Pinpoint the cell where the given text exists, returning its (x, y) midpoint coordinate. 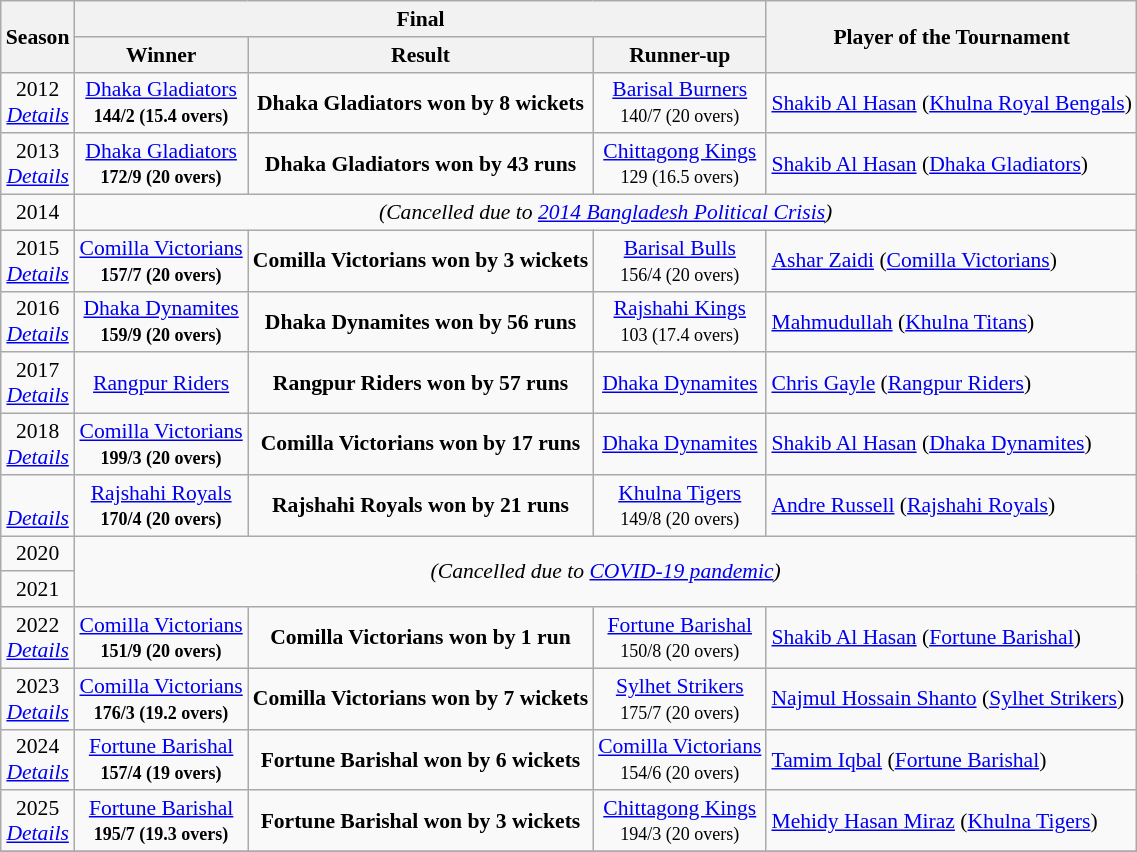
Result (420, 55)
Dhaka Gladiators 172/9 (20 overs) (160, 164)
2020 (38, 554)
Ashar Zaidi (Comilla Victorians) (951, 260)
Rangpur Riders (160, 384)
Dhaka Dynamites 159/9 (20 overs) (160, 322)
2024 Details (38, 760)
2017 Details (38, 384)
Tamim Iqbal (Fortune Barishal) (951, 760)
Fortune Barishal 150/8 (20 overs) (680, 638)
Rangpur Riders won by 57 runs (420, 384)
Dhaka Dynamites won by 56 runs (420, 322)
Player of the Tournament (951, 36)
Chittagong Kings 129 (16.5 overs) (680, 164)
2016Details (38, 322)
Rajshahi Royals 170/4 (20 overs) (160, 506)
2012Details (38, 102)
(Cancelled due to COVID-19 pandemic) (605, 572)
Comilla Victorians won by 17 runs (420, 444)
2018 Details (38, 444)
Najmul Hossain Shanto (Sylhet Strikers) (951, 698)
2025 Details (38, 822)
Dhaka Gladiators won by 43 runs (420, 164)
Comilla Victorians 154/6 (20 overs) (680, 760)
Comilla Victorians 199/3 (20 overs) (160, 444)
Comilla Victorians157/7 (20 overs) (160, 260)
Winner (160, 55)
Comilla Victorians 176/3 (19.2 overs) (160, 698)
Barisal Burners 140/7 (20 overs) (680, 102)
Shakib Al Hasan (Dhaka Dynamites) (951, 444)
Dhaka Gladiators won by 8 wickets (420, 102)
Shakib Al Hasan (Khulna Royal Bengals) (951, 102)
Comilla Victorians 151/9 (20 overs) (160, 638)
Andre Russell (Rajshahi Royals) (951, 506)
Details (38, 506)
2015Details (38, 260)
Rajshahi Kings 103 (17.4 overs) (680, 322)
Shakib Al Hasan (Fortune Barishal) (951, 638)
Final (420, 19)
Dhaka Gladiators 144/2 (15.4 overs) (160, 102)
(Cancelled due to 2014 Bangladesh Political Crisis) (605, 213)
Khulna Tigers 149/8 (20 overs) (680, 506)
Comilla Victorians won by 1 run (420, 638)
Fortune Barishal 157/4 (19 overs) (160, 760)
2013Details (38, 164)
Chittagong Kings 194/3 (20 overs) (680, 822)
Sylhet Strikers 175/7 (20 overs) (680, 698)
Fortune Barishal 195/7 (19.3 overs) (160, 822)
Mahmudullah (Khulna Titans) (951, 322)
Shakib Al Hasan (Dhaka Gladiators) (951, 164)
Mehidy Hasan Miraz (Khulna Tigers) (951, 822)
Chris Gayle (Rangpur Riders) (951, 384)
Rajshahi Royals won by 21 runs (420, 506)
2022 Details (38, 638)
Fortune Barishal won by 6 wickets (420, 760)
Barisal Bulls156/4 (20 overs) (680, 260)
Comilla Victorians won by 7 wickets (420, 698)
2023 Details (38, 698)
Fortune Barishal won by 3 wickets (420, 822)
Season (38, 36)
2014 (38, 213)
Comilla Victorians won by 3 wickets (420, 260)
Runner-up (680, 55)
2021 (38, 590)
